Find where the given text appears and provide that cell's center as (x, y) coordinate. 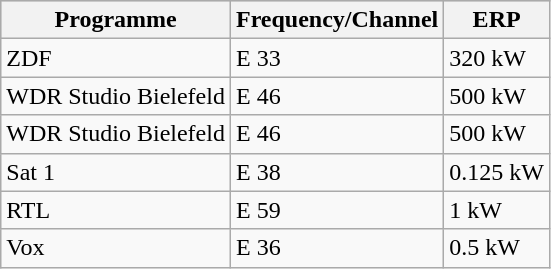
E 33 (336, 58)
E 38 (336, 172)
1 kW (497, 210)
Sat 1 (116, 172)
Vox (116, 248)
320 kW (497, 58)
ZDF (116, 58)
0.125 kW (497, 172)
E 59 (336, 210)
RTL (116, 210)
Frequency/Channel (336, 20)
Programme (116, 20)
ERP (497, 20)
E 36 (336, 248)
0.5 kW (497, 248)
